Locate the cell with the specified text and output its [X, Y] center coordinate. 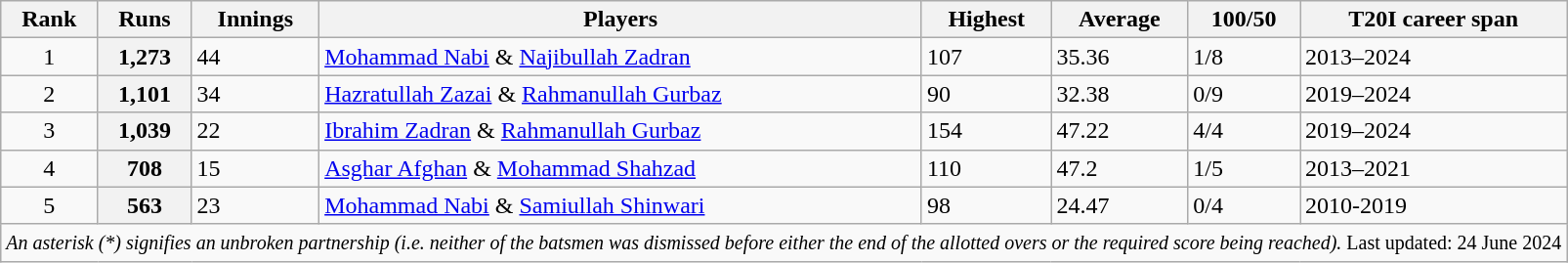
154 [987, 131]
1/5 [1245, 168]
Asghar Afghan & Mohammad Shahzad [621, 168]
0/9 [1245, 94]
563 [145, 205]
24.47 [1120, 205]
Innings [256, 20]
44 [256, 57]
32.38 [1120, 94]
47.2 [1120, 168]
90 [987, 94]
110 [987, 168]
35.36 [1120, 57]
2010-2019 [1434, 205]
Ibrahim Zadran & Rahmanullah Gurbaz [621, 131]
1/8 [1245, 57]
1 [49, 57]
0/4 [1245, 205]
22 [256, 131]
100/50 [1245, 20]
98 [987, 205]
1,039 [145, 131]
Hazratullah Zazai & Rahmanullah Gurbaz [621, 94]
Mohammad Nabi & Samiullah Shinwari [621, 205]
23 [256, 205]
2013–2024 [1434, 57]
4/4 [1245, 131]
15 [256, 168]
708 [145, 168]
4 [49, 168]
Runs [145, 20]
T20I career span [1434, 20]
3 [49, 131]
1,273 [145, 57]
Highest [987, 20]
107 [987, 57]
34 [256, 94]
Mohammad Nabi & Najibullah Zadran [621, 57]
5 [49, 205]
Average [1120, 20]
2013–2021 [1434, 168]
47.22 [1120, 131]
Players [621, 20]
Rank [49, 20]
2 [49, 94]
1,101 [145, 94]
